Capture the cell that displays the provided text and extract its [x, y] central coordinate. 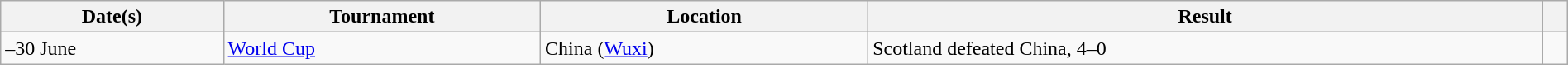
China (Wuxi) [705, 48]
Date(s) [112, 17]
–30 June [112, 48]
Result [1206, 17]
Scotland defeated China, 4–0 [1206, 48]
World Cup [382, 48]
Location [705, 17]
Tournament [382, 17]
